Find where the given text appears and provide that cell's center as (x, y) coordinate. 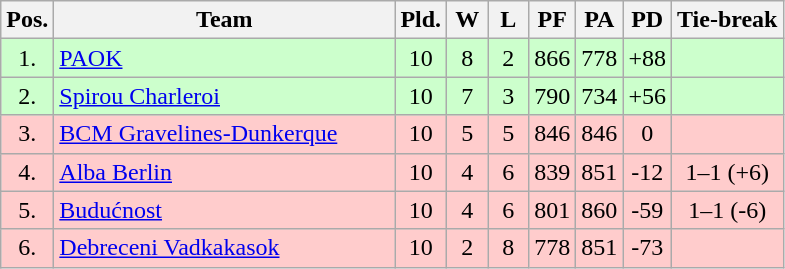
4. (28, 172)
PAOK (224, 58)
+56 (648, 96)
860 (600, 210)
Budućnost (224, 210)
2. (28, 96)
Debreceni Vadkakasok (224, 248)
Pos. (28, 20)
Team (224, 20)
0 (648, 134)
Alba Berlin (224, 172)
5. (28, 210)
Tie-break (727, 20)
+88 (648, 58)
801 (552, 210)
734 (600, 96)
-12 (648, 172)
3 (508, 96)
7 (468, 96)
839 (552, 172)
W (468, 20)
L (508, 20)
3. (28, 134)
1–1 (-6) (727, 210)
BCM Gravelines-Dunkerque (224, 134)
PD (648, 20)
790 (552, 96)
-73 (648, 248)
Pld. (421, 20)
PF (552, 20)
Spirou Charleroi (224, 96)
1. (28, 58)
PA (600, 20)
1–1 (+6) (727, 172)
866 (552, 58)
6. (28, 248)
-59 (648, 210)
